Find where the given text appears and provide that cell's center as [X, Y] coordinate. 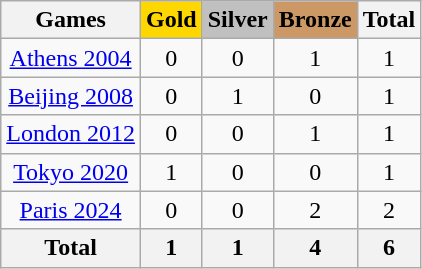
Beijing 2008 [71, 96]
Tokyo 2020 [71, 172]
Paris 2024 [71, 210]
Games [71, 20]
6 [389, 248]
4 [315, 248]
Silver [238, 20]
London 2012 [71, 134]
Gold [171, 20]
Athens 2004 [71, 58]
Bronze [315, 20]
